Extract the [x, y] coordinate from the center of the cell holding the provided text.  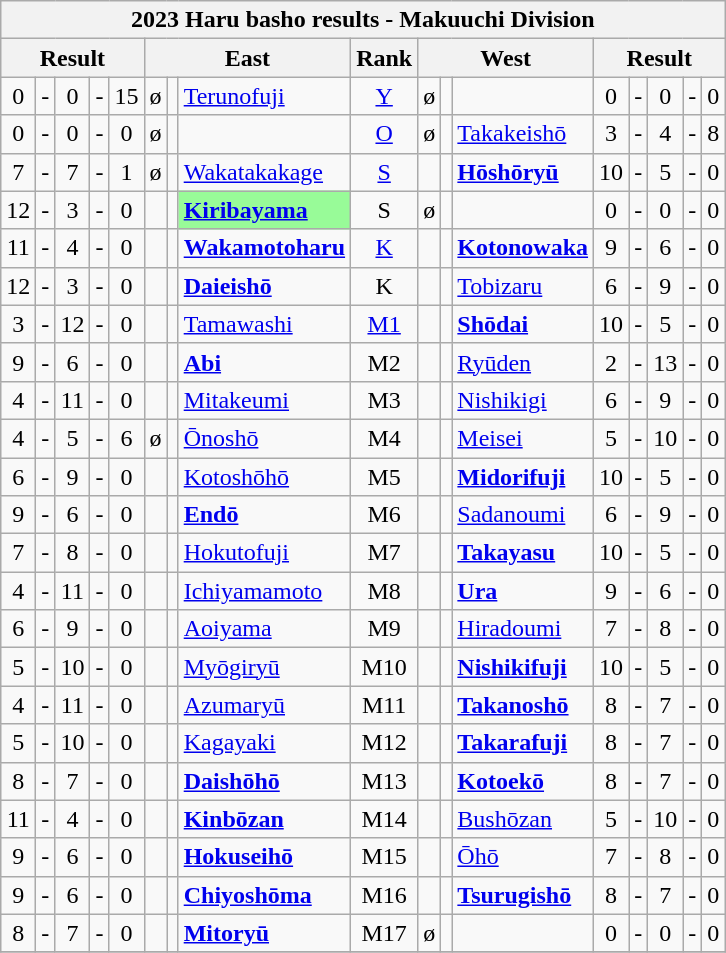
13 [666, 362]
Wakatakakage [264, 172]
M16 [384, 895]
M9 [384, 629]
M13 [384, 781]
Kotoekō [523, 781]
M12 [384, 743]
2 [612, 362]
15 [126, 96]
Ōhō [523, 857]
Wakamotoharu [264, 248]
Nishikifuji [523, 667]
M4 [384, 438]
Hokutofuji [264, 553]
Meisei [523, 438]
M6 [384, 515]
Hokuseihō [264, 857]
Shōdai [523, 324]
M15 [384, 857]
Sadanoumi [523, 515]
Kagayaki [264, 743]
East [248, 58]
Midorifuji [523, 477]
Ichiyamamoto [264, 591]
Ura [523, 591]
M5 [384, 477]
O [384, 134]
Endō [264, 515]
Kiribayama [264, 210]
2023 Haru basho results - Makuuchi Division [363, 20]
Tamawashi [264, 324]
M7 [384, 553]
Hiradoumi [523, 629]
Terunofuji [264, 96]
M3 [384, 400]
Nishikigi [523, 400]
Ōnoshō [264, 438]
M8 [384, 591]
Takayasu [523, 553]
Kinbōzan [264, 819]
Abi [264, 362]
M17 [384, 933]
1 [126, 172]
M10 [384, 667]
Aoiyama [264, 629]
Takakeishō [523, 134]
Azumaryū [264, 705]
M14 [384, 819]
M2 [384, 362]
Y [384, 96]
Kotonowaka [523, 248]
Kotoshōhō [264, 477]
Hōshōryū [523, 172]
Takanoshō [523, 705]
M1 [384, 324]
Mitakeumi [264, 400]
Takarafuji [523, 743]
West [506, 58]
Daieishō [264, 286]
Chiyoshōma [264, 895]
Ryūden [523, 362]
Tobizaru [523, 286]
Rank [384, 58]
M11 [384, 705]
Bushōzan [523, 819]
Tsurugishō [523, 895]
Daishōhō [264, 781]
Mitoryū [264, 933]
Myōgiryū [264, 667]
